Output the [x, y] coordinate of the center of the cell containing the given text.  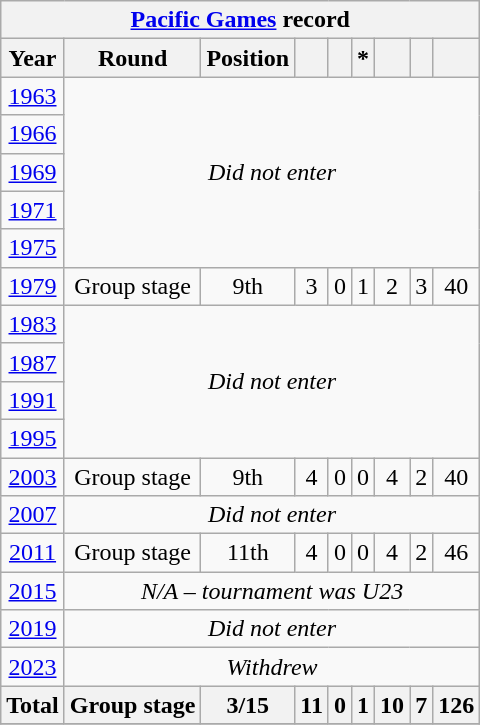
Total [33, 705]
2003 [33, 477]
1969 [33, 172]
2019 [33, 629]
1966 [33, 134]
N/A – tournament was U23 [272, 591]
* [362, 58]
1987 [33, 362]
2011 [33, 553]
2007 [33, 515]
126 [456, 705]
Year [33, 58]
46 [456, 553]
1975 [33, 248]
1963 [33, 96]
1971 [33, 210]
1979 [33, 286]
Withdrew [272, 667]
11th [248, 553]
Pacific Games record [240, 20]
2023 [33, 667]
2015 [33, 591]
3/15 [248, 705]
10 [392, 705]
11 [312, 705]
7 [422, 705]
1995 [33, 438]
Position [248, 58]
1991 [33, 400]
1983 [33, 324]
Round [132, 58]
